Provide the [x, y] coordinate of the cell's center where the given text is located.  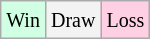
Win [24, 20]
Draw [72, 20]
Loss [126, 20]
